Capture the cell that displays the provided text and extract its (x, y) central coordinate. 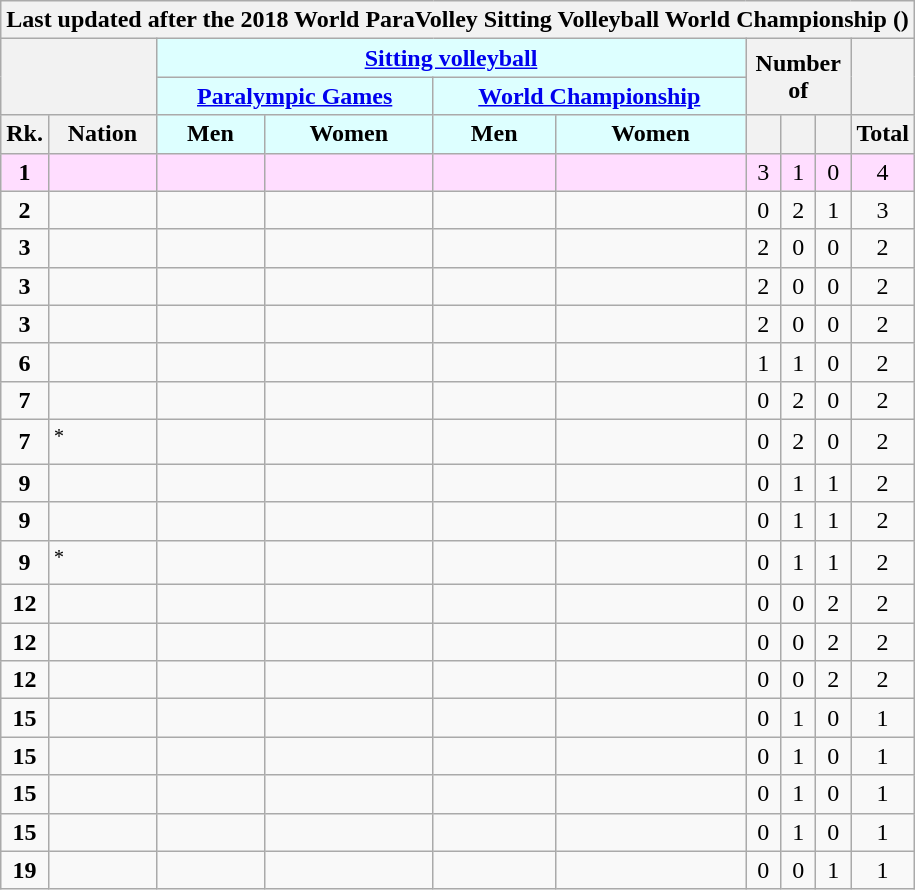
6 (25, 362)
Nation (102, 134)
4 (883, 172)
Number of (798, 77)
Last updated after the 2018 World ParaVolley Sitting Volleyball World Championship () (458, 20)
19 (25, 870)
Rk. (25, 134)
World Championship (590, 96)
Paralympic Games (294, 96)
Sitting volleyball (450, 58)
Total (883, 134)
